From the cell containing the given text, extract its center point as (X, Y) coordinate. 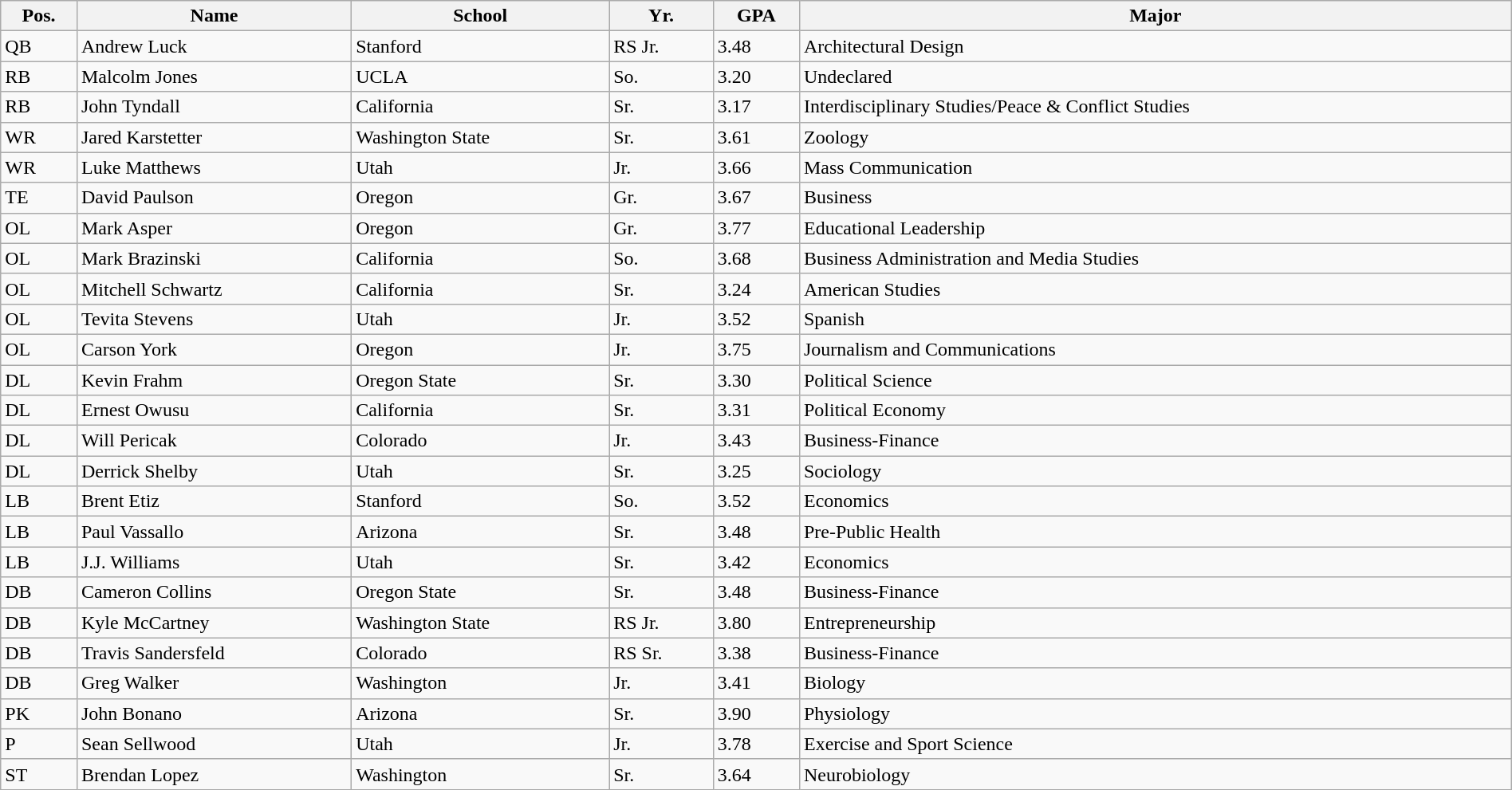
Travis Sandersfeld (214, 653)
3.66 (756, 167)
Cameron Collins (214, 592)
Neurobiology (1155, 774)
Kevin Frahm (214, 380)
3.61 (756, 137)
Entrepreneurship (1155, 623)
Will Pericak (214, 441)
3.17 (756, 107)
Pos. (39, 16)
Mark Brazinski (214, 258)
3.77 (756, 228)
PK (39, 713)
GPA (756, 16)
Paul Vassallo (214, 532)
TE (39, 198)
3.20 (756, 77)
3.25 (756, 471)
Jared Karstetter (214, 137)
P (39, 744)
Sociology (1155, 471)
RS Sr. (662, 653)
3.43 (756, 441)
John Tyndall (214, 107)
Pre-Public Health (1155, 532)
Major (1155, 16)
Carson York (214, 349)
Mitchell Schwartz (214, 289)
3.42 (756, 562)
3.31 (756, 411)
3.41 (756, 683)
Greg Walker (214, 683)
Architectural Design (1155, 46)
American Studies (1155, 289)
UCLA (480, 77)
Business Administration and Media Studies (1155, 258)
Undeclared (1155, 77)
Tevita Stevens (214, 319)
QB (39, 46)
Mass Communication (1155, 167)
Physiology (1155, 713)
3.67 (756, 198)
Biology (1155, 683)
3.30 (756, 380)
John Bonano (214, 713)
Interdisciplinary Studies/Peace & Conflict Studies (1155, 107)
Political Science (1155, 380)
Political Economy (1155, 411)
Exercise and Sport Science (1155, 744)
3.78 (756, 744)
Ernest Owusu (214, 411)
Spanish (1155, 319)
Brent Etiz (214, 501)
ST (39, 774)
Educational Leadership (1155, 228)
3.24 (756, 289)
Malcolm Jones (214, 77)
Business (1155, 198)
Andrew Luck (214, 46)
Derrick Shelby (214, 471)
3.90 (756, 713)
Journalism and Communications (1155, 349)
Sean Sellwood (214, 744)
3.75 (756, 349)
J.J. Williams (214, 562)
Brendan Lopez (214, 774)
School (480, 16)
Yr. (662, 16)
Mark Asper (214, 228)
3.38 (756, 653)
3.64 (756, 774)
David Paulson (214, 198)
Kyle McCartney (214, 623)
Luke Matthews (214, 167)
Name (214, 16)
3.80 (756, 623)
Zoology (1155, 137)
3.68 (756, 258)
